From the cell containing the given text, extract its center point as [x, y] coordinate. 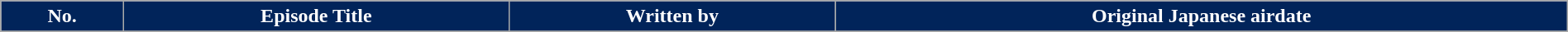
Original Japanese airdate [1201, 16]
Written by [672, 16]
No. [63, 16]
Episode Title [316, 16]
